From the cell containing the given text, extract its center point as (X, Y) coordinate. 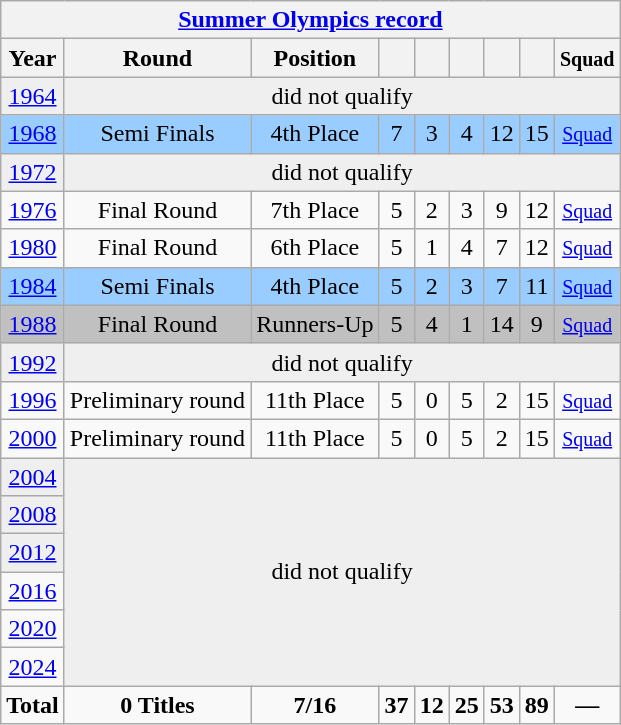
Total (33, 705)
1972 (33, 172)
2024 (33, 667)
1988 (33, 324)
— (587, 705)
1980 (33, 248)
2020 (33, 629)
1992 (33, 362)
11 (536, 286)
2016 (33, 591)
Round (157, 58)
Runners-Up (315, 324)
2004 (33, 477)
7th Place (315, 210)
Summer Olympics record (310, 20)
14 (502, 324)
0 Titles (157, 705)
1984 (33, 286)
2012 (33, 553)
Position (315, 58)
1964 (33, 96)
1976 (33, 210)
2008 (33, 515)
1968 (33, 134)
2000 (33, 438)
25 (466, 705)
1996 (33, 400)
37 (396, 705)
6th Place (315, 248)
89 (536, 705)
7/16 (315, 705)
53 (502, 705)
Year (33, 58)
